Determine the (X, Y) coordinate at the center of the cell enclosing the given text.  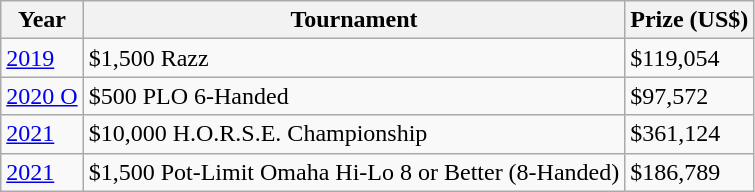
2020 O (42, 96)
Year (42, 20)
$186,789 (690, 172)
$500 PLO 6-Handed (354, 96)
$361,124 (690, 134)
2019 (42, 58)
Tournament (354, 20)
Prize (US$) (690, 20)
$1,500 Pot-Limit Omaha Hi-Lo 8 or Better (8-Handed) (354, 172)
$97,572 (690, 96)
$10,000 H.O.R.S.E. Championship (354, 134)
$1,500 Razz (354, 58)
$119,054 (690, 58)
